Scan for the cell matching the given text and deliver its [x, y] coordinate at center. 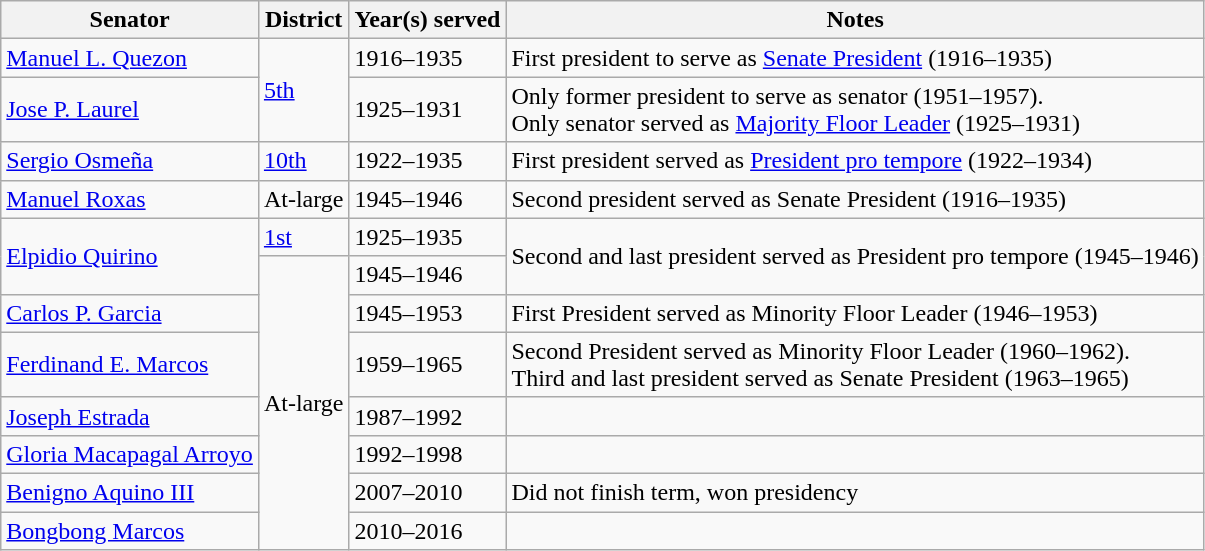
First president to serve as Senate President (1916–1935) [855, 58]
Second and last president served as President pro tempore (1945–1946) [855, 256]
Notes [855, 20]
Sergio Osmeña [130, 161]
Did not finish term, won presidency [855, 492]
Ferdinand E. Marcos [130, 364]
1945–1953 [428, 313]
District [304, 20]
Bongbong Marcos [130, 531]
Joseph Estrada [130, 416]
1916–1935 [428, 58]
2007–2010 [428, 492]
Year(s) served [428, 20]
Jose P. Laurel [130, 110]
Benigno Aquino III [130, 492]
1987–1992 [428, 416]
Second President served as Minority Floor Leader (1960–1962).Third and last president served as Senate President (1963–1965) [855, 364]
Manuel Roxas [130, 199]
10th [304, 161]
1st [304, 237]
1992–1998 [428, 454]
Gloria Macapagal Arroyo [130, 454]
Carlos P. Garcia [130, 313]
1922–1935 [428, 161]
Manuel L. Quezon [130, 58]
First president served as President pro tempore (1922–1934) [855, 161]
First President served as Minority Floor Leader (1946–1953) [855, 313]
Second president served as Senate President (1916–1935) [855, 199]
1925–1931 [428, 110]
1925–1935 [428, 237]
5th [304, 90]
2010–2016 [428, 531]
Senator [130, 20]
Elpidio Quirino [130, 256]
1959–1965 [428, 364]
Only former president to serve as senator (1951–1957).Only senator served as Majority Floor Leader (1925–1931) [855, 110]
